For the text-containing cell, return its midpoint in (x, y) coordinate format. 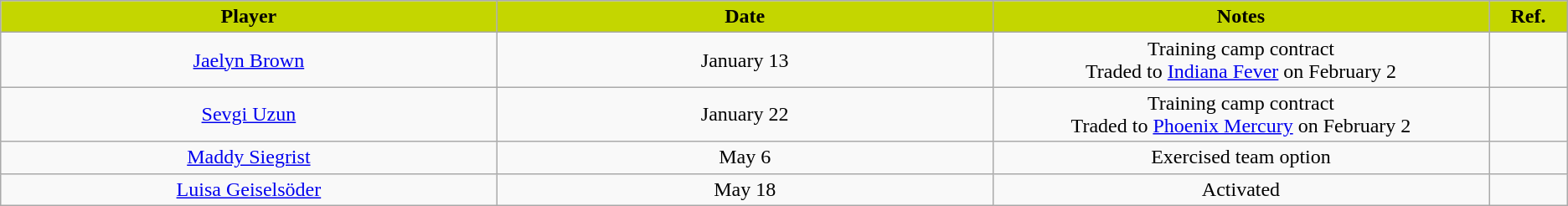
January 13 (745, 60)
Activated (1240, 189)
January 22 (745, 114)
Training camp contractTraded to Indiana Fever on February 2 (1240, 60)
May 6 (745, 157)
Ref. (1529, 17)
Player (249, 17)
Luisa Geiselsöder (249, 189)
Jaelyn Brown (249, 60)
Sevgi Uzun (249, 114)
Training camp contractTraded to Phoenix Mercury on February 2 (1240, 114)
Exercised team option (1240, 157)
Notes (1240, 17)
Date (745, 17)
Maddy Siegrist (249, 157)
May 18 (745, 189)
